Return the [x, y] coordinate for the center point of the cell that contains the specified text.  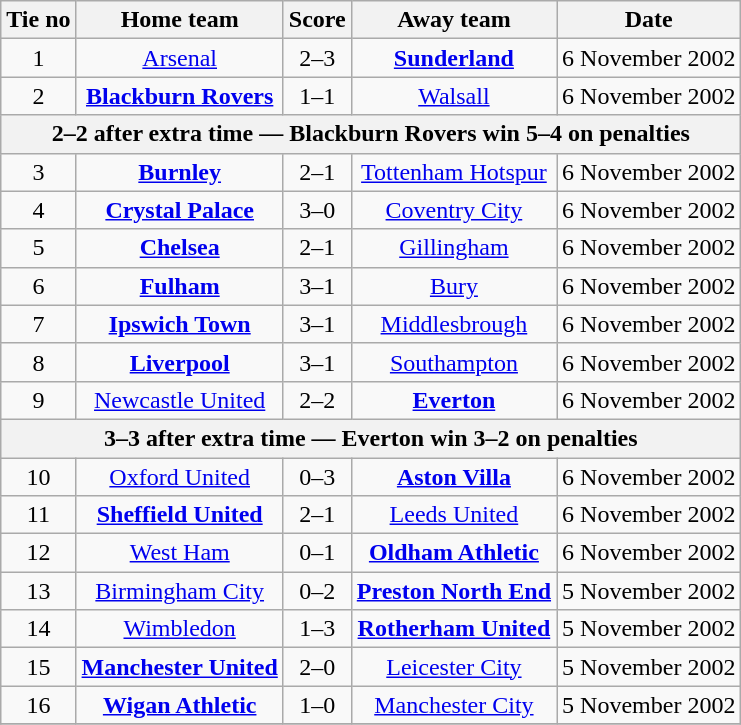
Oxford United [180, 477]
Newcastle United [180, 400]
9 [38, 400]
Leeds United [454, 515]
Southampton [454, 362]
Gillingham [454, 248]
6 [38, 286]
2–0 [317, 667]
1–1 [317, 96]
16 [38, 705]
2–2 after extra time — Blackburn Rovers win 5–4 on penalties [371, 134]
3–0 [317, 210]
Middlesbrough [454, 324]
Bury [454, 286]
5 [38, 248]
15 [38, 667]
West Ham [180, 553]
Blackburn Rovers [180, 96]
Everton [454, 400]
Tottenham Hotspur [454, 172]
Crystal Palace [180, 210]
Birmingham City [180, 591]
1 [38, 58]
Fulham [180, 286]
Date [649, 20]
Oldham Athletic [454, 553]
Leicester City [454, 667]
Score [317, 20]
14 [38, 629]
13 [38, 591]
0–2 [317, 591]
3 [38, 172]
2–3 [317, 58]
2–2 [317, 400]
Away team [454, 20]
Chelsea [180, 248]
Liverpool [180, 362]
Ipswich Town [180, 324]
Aston Villa [454, 477]
Tie no [38, 20]
1–3 [317, 629]
Wimbledon [180, 629]
Coventry City [454, 210]
Manchester City [454, 705]
Sheffield United [180, 515]
10 [38, 477]
Burnley [180, 172]
7 [38, 324]
1–0 [317, 705]
Wigan Athletic [180, 705]
12 [38, 553]
3–3 after extra time — Everton win 3–2 on penalties [371, 438]
Sunderland [454, 58]
4 [38, 210]
Walsall [454, 96]
2 [38, 96]
Preston North End [454, 591]
Rotherham United [454, 629]
0–3 [317, 477]
Arsenal [180, 58]
Home team [180, 20]
0–1 [317, 553]
8 [38, 362]
11 [38, 515]
Manchester United [180, 667]
